Output the (x, y) coordinate of the center of the cell containing the given text.  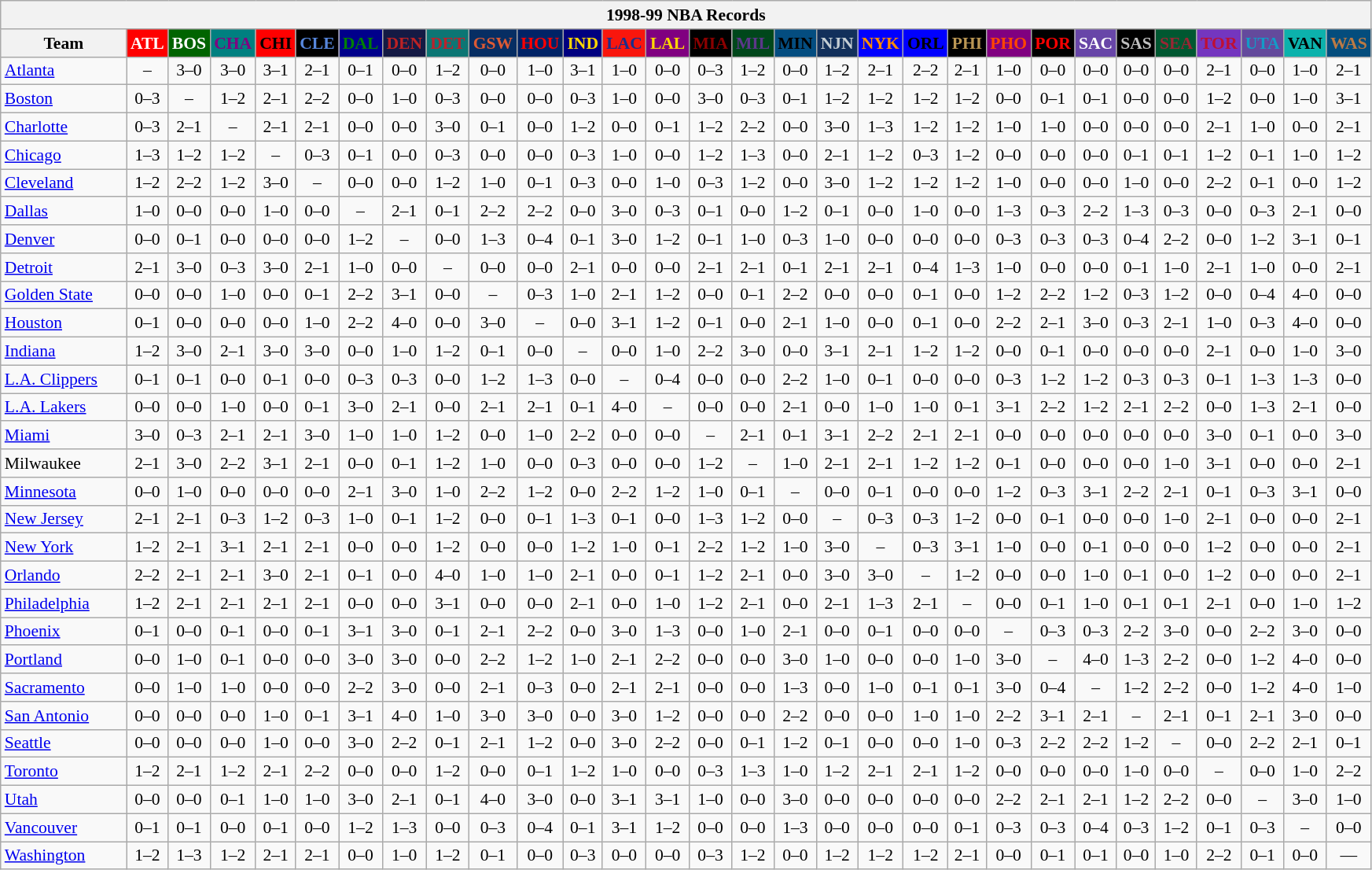
NJN (837, 43)
Denver (64, 239)
Minnesota (64, 492)
Atlanta (64, 71)
DAL (361, 43)
ATL (148, 43)
IND (583, 43)
Indiana (64, 352)
New Jersey (64, 519)
UTA (1263, 43)
Washington (64, 856)
— (1349, 856)
SAS (1136, 43)
VAN (1305, 43)
Miami (64, 436)
Houston (64, 323)
CLE (318, 43)
GSW (494, 43)
SEA (1176, 43)
ORL (926, 43)
Dallas (64, 212)
Chicago (64, 155)
New York (64, 547)
Charlotte (64, 127)
Toronto (64, 772)
Phoenix (64, 632)
Team (64, 43)
San Antonio (64, 716)
Seattle (64, 743)
Utah (64, 800)
L.A. Clippers (64, 379)
MIN (795, 43)
DEN (404, 43)
LAC (624, 43)
DET (448, 43)
POR (1053, 43)
Orlando (64, 576)
Boston (64, 99)
SAC (1096, 43)
MIA (710, 43)
MIL (753, 43)
Portland (64, 660)
Detroit (64, 267)
PHO (1008, 43)
Cleveland (64, 183)
PHI (967, 43)
TOR (1219, 43)
WAS (1349, 43)
CHA (233, 43)
L.A. Lakers (64, 407)
LAL (668, 43)
NYK (881, 43)
1998-99 NBA Records (686, 15)
Milwaukee (64, 463)
CHI (275, 43)
BOS (189, 43)
Philadelphia (64, 603)
HOU (539, 43)
Sacramento (64, 688)
Golden State (64, 295)
Vancouver (64, 828)
